Extract the (x, y) coordinate from the center of the cell holding the provided text.  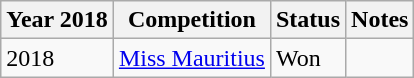
Notes (380, 20)
Won (308, 58)
Competition (192, 20)
2018 (58, 58)
Year 2018 (58, 20)
Miss Mauritius (192, 58)
Status (308, 20)
